Locate the cell with the specified text and output its (x, y) center coordinate. 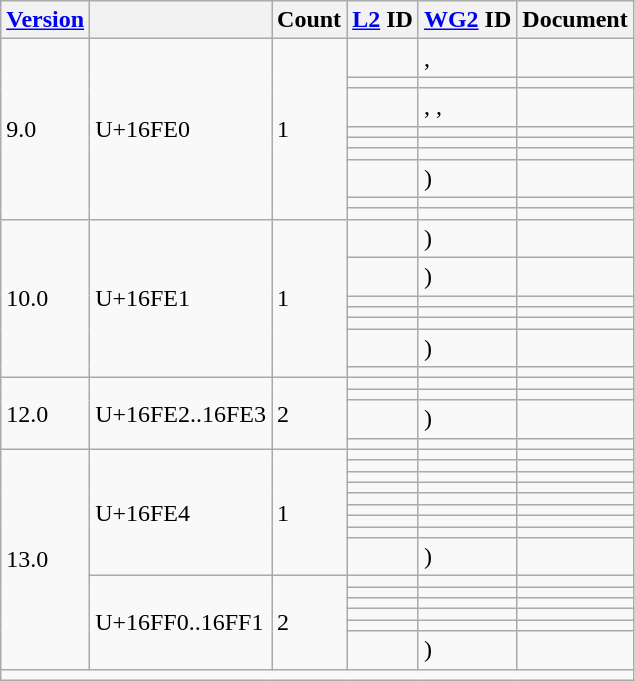
U+16FE1 (181, 298)
10.0 (46, 298)
WG2 ID (467, 20)
Document (575, 20)
U+16FE4 (181, 512)
U+16FE0 (181, 130)
L2 ID (383, 20)
Count (310, 20)
U+16FF0..16FF1 (181, 622)
12.0 (46, 414)
13.0 (46, 559)
Version (46, 20)
, (467, 58)
U+16FE2..16FE3 (181, 414)
9.0 (46, 130)
, , (467, 107)
